Return [X, Y] of the center of cell containing provided text 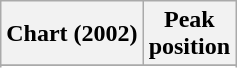
Peakposition [189, 34]
Chart (2002) [72, 34]
